Capture the cell that displays the provided text and extract its (x, y) central coordinate. 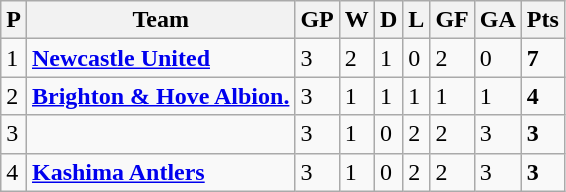
Team (160, 20)
Brighton & Hove Albion. (160, 96)
L (416, 20)
7 (542, 58)
Newcastle United (160, 58)
Pts (542, 20)
GA (498, 20)
GF (452, 20)
W (356, 20)
P (14, 20)
Kashima Antlers (160, 172)
GP (317, 20)
D (388, 20)
